Return (x, y) of the center of cell containing provided text 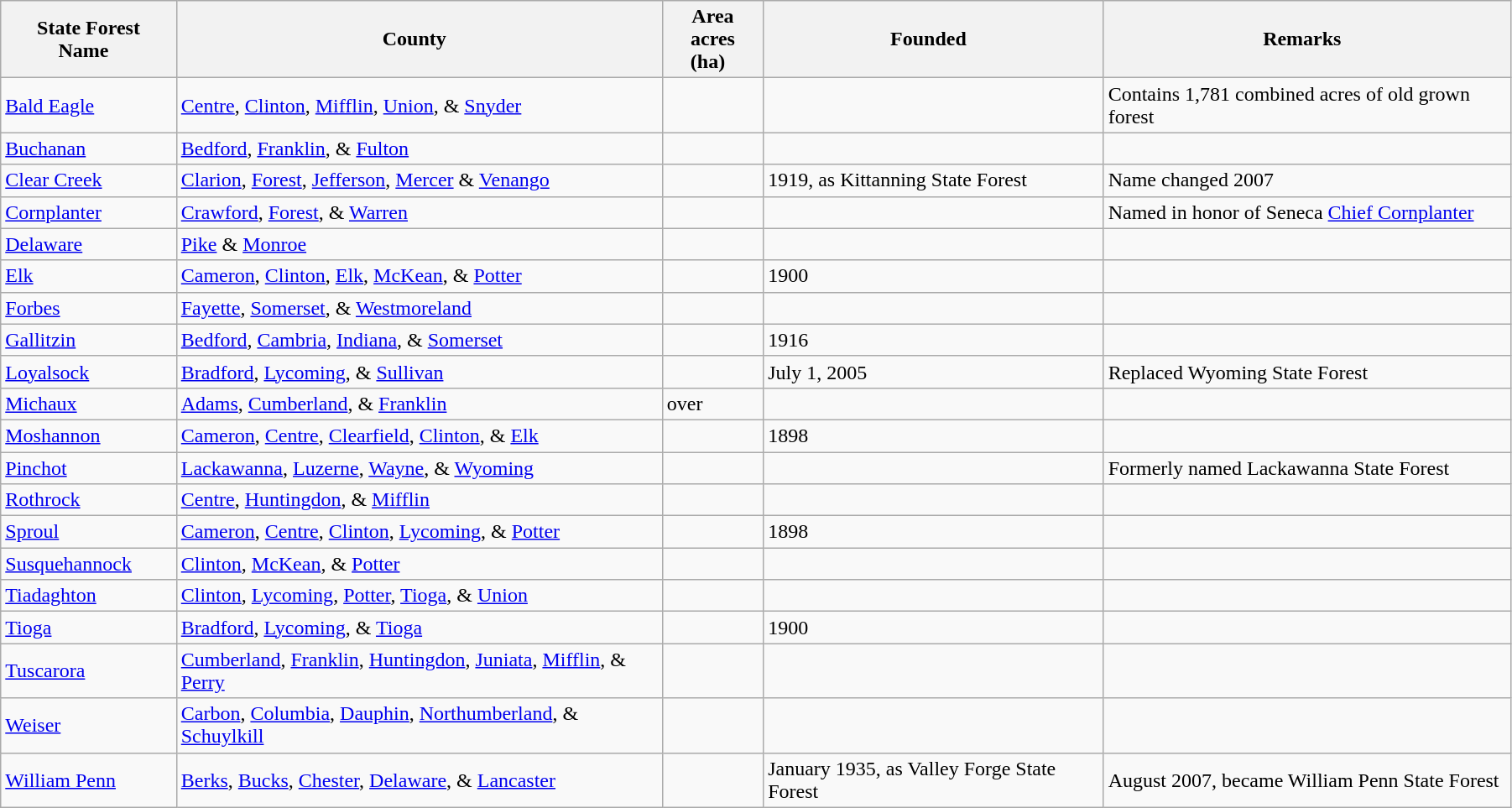
Weiser (89, 725)
Crawford, Forest, & Warren (420, 212)
January 1935, as Valley Forge State Forest (933, 780)
Clinton, Lycoming, Potter, Tioga, & Union (420, 596)
William Penn (89, 780)
Carbon, Columbia, Dauphin, Northumberland, & Schuylkill (420, 725)
Adams, Cumberland, & Franklin (420, 404)
Berks, Bucks, Chester, Delaware, & Lancaster (420, 780)
Buchanan (89, 149)
August 2007, became William Penn State Forest (1307, 780)
over (712, 404)
Founded (933, 39)
Michaux (89, 404)
Moshannon (89, 435)
Tioga (89, 628)
Pike & Monroe (420, 244)
Tuscarora (89, 671)
Sproul (89, 532)
1916 (933, 340)
Pinchot (89, 467)
Forbes (89, 308)
Cameron, Centre, Clinton, Lycoming, & Potter (420, 532)
Cameron, Centre, Clearfield, Clinton, & Elk (420, 435)
Tiadaghton (89, 596)
Replaced Wyoming State Forest (1307, 372)
Clear Creek (89, 180)
Formerly named Lackawanna State Forest (1307, 467)
Susquehannock (89, 564)
Gallitzin (89, 340)
Loyalsock (89, 372)
Lackawanna, Luzerne, Wayne, & Wyoming (420, 467)
Named in honor of Seneca Chief Cornplanter (1307, 212)
Bedford, Franklin, & Fulton (420, 149)
Areaacres (ha) (712, 39)
Clinton, McKean, & Potter (420, 564)
County (420, 39)
Remarks (1307, 39)
Cumberland, Franklin, Huntingdon, Juniata, Mifflin, & Perry (420, 671)
Cornplanter (89, 212)
Centre, Huntingdon, & Mifflin (420, 500)
State Forest Name (89, 39)
Contains 1,781 combined acres of old grown forest (1307, 106)
Fayette, Somerset, & Westmoreland (420, 308)
Elk (89, 276)
Bedford, Cambria, Indiana, & Somerset (420, 340)
Bradford, Lycoming, & Sullivan (420, 372)
Rothrock (89, 500)
Bradford, Lycoming, & Tioga (420, 628)
Centre, Clinton, Mifflin, Union, & Snyder (420, 106)
1919, as Kittanning State Forest (933, 180)
Delaware (89, 244)
Bald Eagle (89, 106)
July 1, 2005 (933, 372)
Clarion, Forest, Jefferson, Mercer & Venango (420, 180)
Cameron, Clinton, Elk, McKean, & Potter (420, 276)
Name changed 2007 (1307, 180)
